Output the (x, y) coordinate of the center of the cell containing the given text.  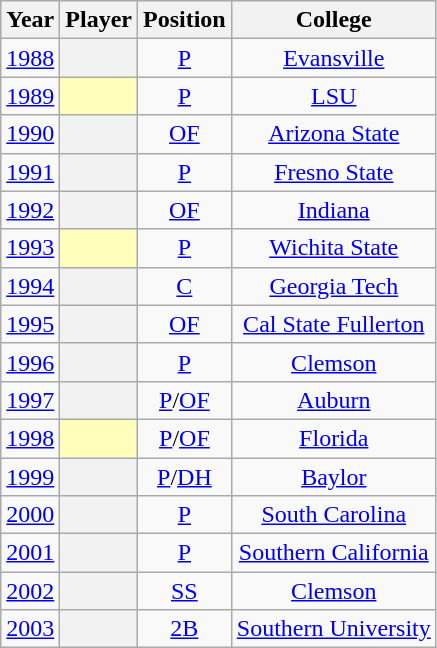
1993 (30, 248)
Position (185, 20)
Fresno State (334, 172)
1992 (30, 210)
Player (99, 20)
1998 (30, 438)
LSU (334, 96)
P/DH (185, 477)
1990 (30, 134)
Southern University (334, 629)
Wichita State (334, 248)
College (334, 20)
2002 (30, 591)
C (185, 286)
1995 (30, 324)
2001 (30, 553)
South Carolina (334, 515)
Indiana (334, 210)
1991 (30, 172)
1997 (30, 400)
1994 (30, 286)
1989 (30, 96)
SS (185, 591)
Georgia Tech (334, 286)
1999 (30, 477)
Arizona State (334, 134)
Florida (334, 438)
Cal State Fullerton (334, 324)
2B (185, 629)
1988 (30, 58)
2000 (30, 515)
Evansville (334, 58)
2003 (30, 629)
Southern California (334, 553)
1996 (30, 362)
Auburn (334, 400)
Year (30, 20)
Baylor (334, 477)
